Find where the given text appears and provide that cell's center as (X, Y) coordinate. 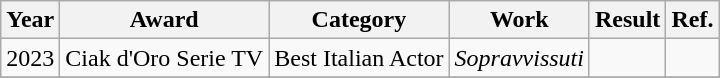
2023 (30, 58)
Sopravvissuti (519, 58)
Result (627, 20)
Award (164, 20)
Best Italian Actor (359, 58)
Year (30, 20)
Ciak d'Oro Serie TV (164, 58)
Ref. (692, 20)
Category (359, 20)
Work (519, 20)
